Pinpoint the cell where the given text exists, returning its [x, y] midpoint coordinate. 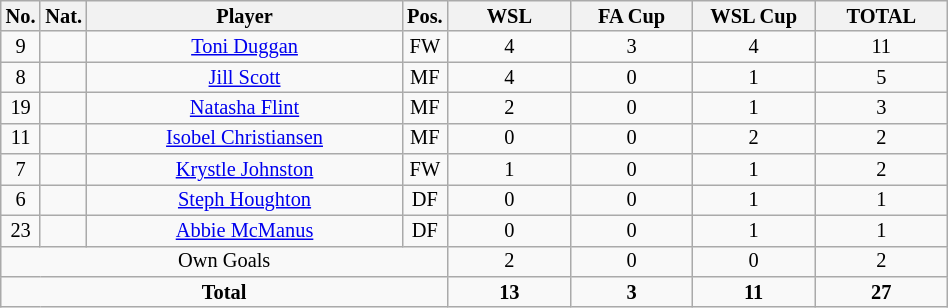
13 [510, 292]
WSL Cup [754, 16]
Abbie McManus [244, 230]
Natasha Flint [244, 108]
8 [21, 78]
6 [21, 200]
Player [244, 16]
Krystle Johnston [244, 170]
Nat. [63, 16]
FA Cup [632, 16]
TOTAL [881, 16]
WSL [510, 16]
19 [21, 108]
Steph Houghton [244, 200]
Isobel Christiansen [244, 138]
No. [21, 16]
7 [21, 170]
Total [224, 292]
Toni Duggan [244, 46]
27 [881, 292]
5 [881, 78]
Own Goals [224, 262]
9 [21, 46]
Pos. [424, 16]
Jill Scott [244, 78]
23 [21, 230]
